Locate the cell with the specified text and output its (X, Y) center coordinate. 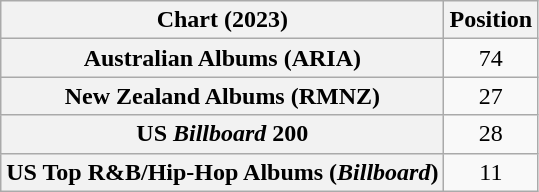
US Billboard 200 (222, 134)
28 (491, 134)
11 (491, 172)
74 (491, 58)
US Top R&B/Hip-Hop Albums (Billboard) (222, 172)
27 (491, 96)
Australian Albums (ARIA) (222, 58)
New Zealand Albums (RMNZ) (222, 96)
Position (491, 20)
Chart (2023) (222, 20)
